Return the [x, y] coordinate for the center point of the cell that contains the specified text.  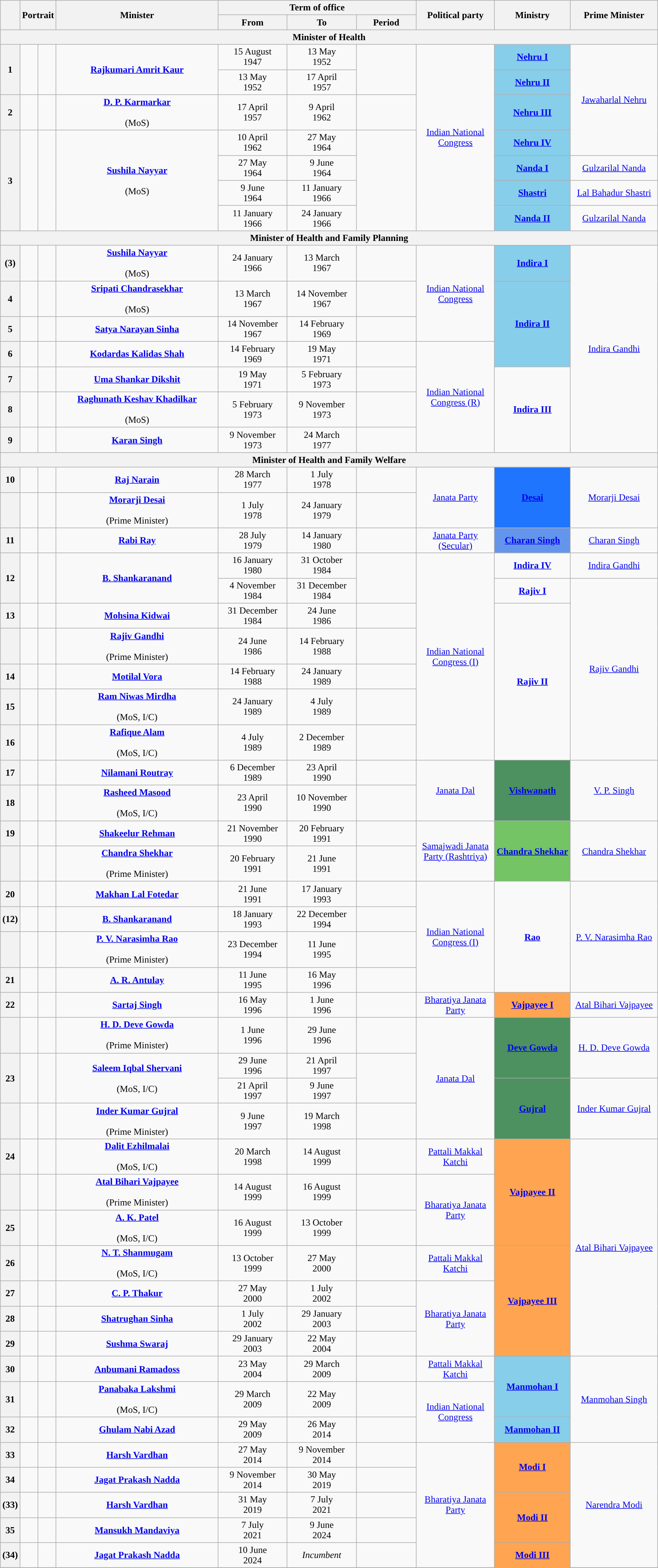
Minister [137, 15]
29 May2009 [253, 1429]
24 [10, 1156]
Vajpayee III [533, 1301]
Inder Kumar Gujral [614, 1108]
Manmohan I [533, 1387]
18 [10, 803]
5 [10, 329]
Inder Kumar Gujral(Prime Minister) [137, 1121]
Minister of Health and Family Planning [329, 238]
Satya Narayan Sinha [137, 329]
P. V. Narasimha Rao(Prime Minister) [137, 949]
Nanda I [533, 168]
Modi III [533, 1555]
16 [10, 742]
27 [10, 1293]
28 [10, 1319]
21 November1990 [253, 833]
34 [10, 1480]
Janata Party [456, 497]
13 [10, 615]
Nehru III [533, 112]
Jawaharlal Nehru [614, 100]
17 [10, 773]
8 [10, 410]
Saleem Iqbal Shervani(MoS, I/C) [137, 1078]
9 April1962 [322, 112]
22 May2009 [322, 1399]
24 January1979 [322, 510]
Portrait [38, 15]
11 [10, 541]
14 January1980 [322, 541]
Modi I [533, 1467]
Minister of Health and Family Welfare [329, 460]
Deve Gowda [533, 1048]
Vajpayee I [533, 1005]
N. T. Shanmugam(MoS, I/C) [137, 1263]
Morarji Desai(Prime Minister) [137, 510]
Political party [456, 15]
Dalit Ezhilmalai(MoS, I/C) [137, 1156]
Shakeelur Rehman [137, 833]
Karan Singh [137, 440]
Sripati Chandrasekhar(MoS) [137, 299]
12 [10, 578]
23 [10, 1078]
Ram Niwas Mirdha(MoS, I/C) [137, 707]
26 [10, 1263]
A. R. Antulay [137, 980]
(3) [10, 263]
Indira I [533, 263]
(34) [10, 1555]
Rajkumari Amrit Kaur [137, 70]
31 May2019 [253, 1505]
20 [10, 894]
Motilal Vora [137, 676]
15 [10, 707]
C. P. Thakur [137, 1293]
Modi II [533, 1517]
From [253, 22]
2 December1989 [322, 742]
30 [10, 1369]
Rajiv I [533, 591]
28 March1977 [253, 480]
Anbumani Ramadoss [137, 1369]
28 July1979 [253, 541]
Vajpayee II [533, 1192]
Nanda II [533, 218]
D. P. Karmarkar(MoS) [137, 112]
6 [10, 354]
23 May2004 [253, 1369]
Rafique Alam(MoS, I/C) [137, 742]
29 [10, 1344]
Raghunath Keshav Khadilkar(MoS) [137, 410]
Prime Minister [614, 15]
Lal Bahadur Shastri [614, 193]
10 June2024 [253, 1555]
17 January1993 [322, 894]
(33) [10, 1505]
Incumbent [322, 1555]
Rajiv Gandhi [614, 669]
24 March1977 [322, 440]
33 [10, 1455]
H. D. Deve Gowda(Prime Minister) [137, 1035]
2 [10, 112]
16 January1980 [253, 565]
26 May2014 [322, 1429]
6 December1989 [253, 773]
(12) [10, 919]
30 May2019 [322, 1480]
19 March1998 [322, 1121]
Rajiv II [533, 681]
10 April1962 [253, 143]
18 January1993 [253, 919]
31 October1984 [322, 565]
Indira III [533, 410]
Ghulam Nabi Azad [137, 1429]
1 [10, 70]
10 November1990 [322, 803]
Sartaj Singh [137, 1005]
14 [10, 676]
Indian National Congress (R) [456, 397]
35 [10, 1530]
Raj Narain [137, 480]
Rasheed Masood(MoS, I/C) [137, 803]
Gujral [533, 1108]
Rajiv Gandhi(Prime Minister) [137, 646]
To [322, 22]
Nehru I [533, 57]
22 [10, 1005]
19 [10, 833]
Ministry [533, 15]
Samajwadi Janata Party (Rashtriya) [456, 851]
22 May2004 [322, 1344]
9 June2024 [322, 1530]
V. P. Singh [614, 791]
Rabi Ray [137, 541]
Manmohan Singh [614, 1399]
Chandra Shekhar(Prime Minister) [137, 864]
Kodardas Kalidas Shah [137, 354]
Indira II [533, 324]
Nehru IV [533, 143]
Nilamani Routray [137, 773]
Panabaka Lakshmi(MoS, I/C) [137, 1399]
Uma Shankar Dikshit [137, 379]
Sushma Swaraj [137, 1344]
22 December1994 [322, 919]
Shatrughan Sinha [137, 1319]
9 [10, 440]
Morarji Desai [614, 497]
Manmohan II [533, 1429]
31 [10, 1399]
Term of office [317, 8]
Period [386, 22]
4 [10, 299]
A. K. Patel(MoS, I/C) [137, 1228]
Mohsina Kidwai [137, 615]
21 [10, 980]
P. V. Narasimha Rao [614, 937]
Rao [533, 937]
15 August1947 [253, 57]
27 May2014 [253, 1455]
32 [10, 1429]
25 [10, 1228]
7 [10, 379]
Makhan Lal Fotedar [137, 894]
Narendra Modi [614, 1505]
20 March1998 [253, 1156]
23 December1994 [253, 949]
Nehru II [533, 82]
Shastri [533, 193]
Vishwanath [533, 791]
Indira IV [533, 565]
Mansukh Mandaviya [137, 1530]
H. D. Deve Gowda [614, 1048]
3 [10, 180]
Atal Bihari Vajpayee(Prime Minister) [137, 1192]
Janata Party (Secular) [456, 541]
10 [10, 480]
Minister of Health [329, 37]
Desai [533, 497]
4 November1984 [253, 591]
